Find where the given text appears and provide that cell's center as (X, Y) coordinate. 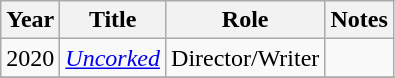
Notes (359, 20)
Director/Writer (246, 58)
2020 (30, 58)
Title (113, 20)
Role (246, 20)
Uncorked (113, 58)
Year (30, 20)
